Find where the given text appears and provide that cell's center as [X, Y] coordinate. 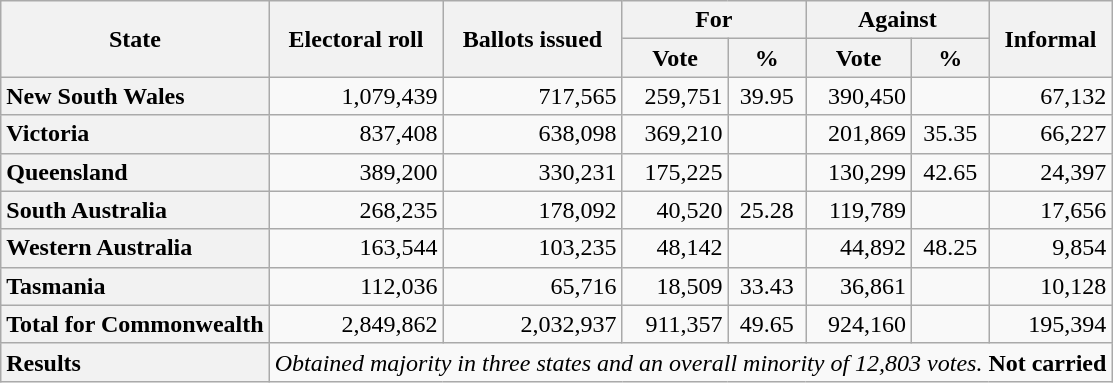
163,544 [356, 248]
2,032,937 [532, 324]
1,079,439 [356, 96]
Tasmania [135, 286]
389,200 [356, 172]
Western Australia [135, 248]
Against [898, 20]
44,892 [859, 248]
10,128 [1050, 286]
924,160 [859, 324]
39.95 [766, 96]
119,789 [859, 210]
48.25 [950, 248]
24,397 [1050, 172]
369,210 [675, 134]
Electoral roll [356, 39]
390,450 [859, 96]
35.35 [950, 134]
South Australia [135, 210]
New South Wales [135, 96]
130,299 [859, 172]
17,656 [1050, 210]
Results [135, 362]
65,716 [532, 286]
33.43 [766, 286]
66,227 [1050, 134]
Queensland [135, 172]
9,854 [1050, 248]
42.65 [950, 172]
67,132 [1050, 96]
103,235 [532, 248]
638,098 [532, 134]
175,225 [675, 172]
18,509 [675, 286]
State [135, 39]
201,869 [859, 134]
Total for Commonwealth [135, 324]
911,357 [675, 324]
717,565 [532, 96]
25.28 [766, 210]
195,394 [1050, 324]
Ballots issued [532, 39]
178,092 [532, 210]
49.65 [766, 324]
259,751 [675, 96]
Informal [1050, 39]
268,235 [356, 210]
40,520 [675, 210]
2,849,862 [356, 324]
330,231 [532, 172]
Obtained majority in three states and an overall minority of 12,803 votes. Not carried [690, 362]
For [714, 20]
Victoria [135, 134]
112,036 [356, 286]
837,408 [356, 134]
48,142 [675, 248]
36,861 [859, 286]
